Find where the given text appears and provide that cell's center as (x, y) coordinate. 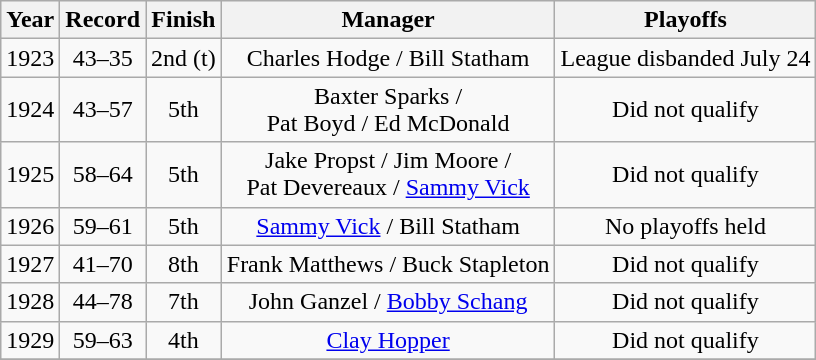
Jake Propst / Jim Moore / Pat Devereaux / Sammy Vick (388, 174)
58–64 (103, 174)
1926 (30, 226)
Finish (184, 20)
Year (30, 20)
59–63 (103, 340)
1923 (30, 58)
No playoffs held (686, 226)
John Ganzel / Bobby Schang (388, 302)
Record (103, 20)
1925 (30, 174)
Charles Hodge / Bill Statham (388, 58)
1927 (30, 264)
1924 (30, 110)
41–70 (103, 264)
Manager (388, 20)
Baxter Sparks / Pat Boyd / Ed McDonald (388, 110)
1929 (30, 340)
59–61 (103, 226)
Clay Hopper (388, 340)
Frank Matthews / Buck Stapleton (388, 264)
Sammy Vick / Bill Statham (388, 226)
Playoffs (686, 20)
8th (184, 264)
1928 (30, 302)
League disbanded July 24 (686, 58)
2nd (t) (184, 58)
44–78 (103, 302)
43–57 (103, 110)
43–35 (103, 58)
7th (184, 302)
4th (184, 340)
